Find where the given text appears and provide that cell's center as [x, y] coordinate. 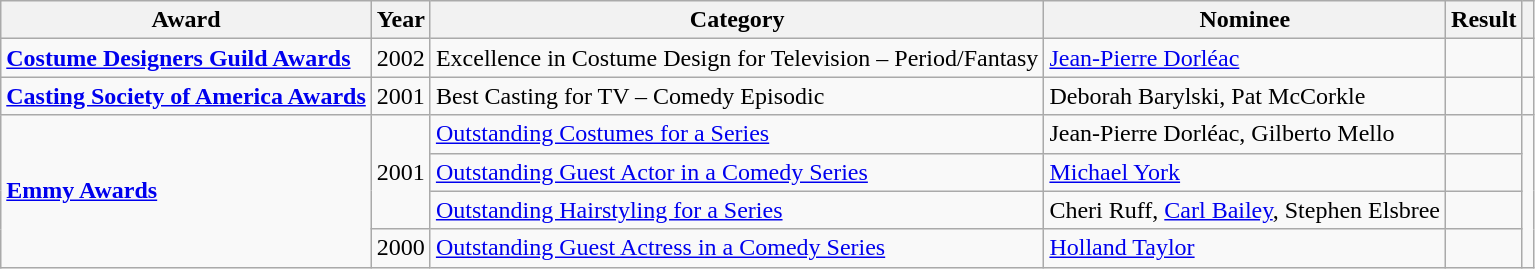
2000 [400, 248]
Outstanding Guest Actor in a Comedy Series [737, 172]
Best Casting for TV – Comedy Episodic [737, 96]
Casting Society of America Awards [186, 96]
Outstanding Costumes for a Series [737, 134]
Costume Designers Guild Awards [186, 58]
Category [737, 20]
Holland Taylor [1245, 248]
Jean-Pierre Dorléac, Gilberto Mello [1245, 134]
Year [400, 20]
Outstanding Guest Actress in a Comedy Series [737, 248]
Excellence in Costume Design for Television – Period/Fantasy [737, 58]
Jean-Pierre Dorléac [1245, 58]
Award [186, 20]
Michael York [1245, 172]
Result [1484, 20]
Outstanding Hairstyling for a Series [737, 210]
Emmy Awards [186, 191]
Nominee [1245, 20]
Cheri Ruff, Carl Bailey, Stephen Elsbree [1245, 210]
2002 [400, 58]
Deborah Barylski, Pat McCorkle [1245, 96]
